Detect which cell encompasses the target text, then output its (X, Y) center coordinate. 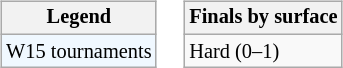
W15 tournaments (78, 51)
Legend (78, 18)
Hard (0–1) (263, 51)
Finals by surface (263, 18)
